Return (x, y) of the center of cell containing provided text 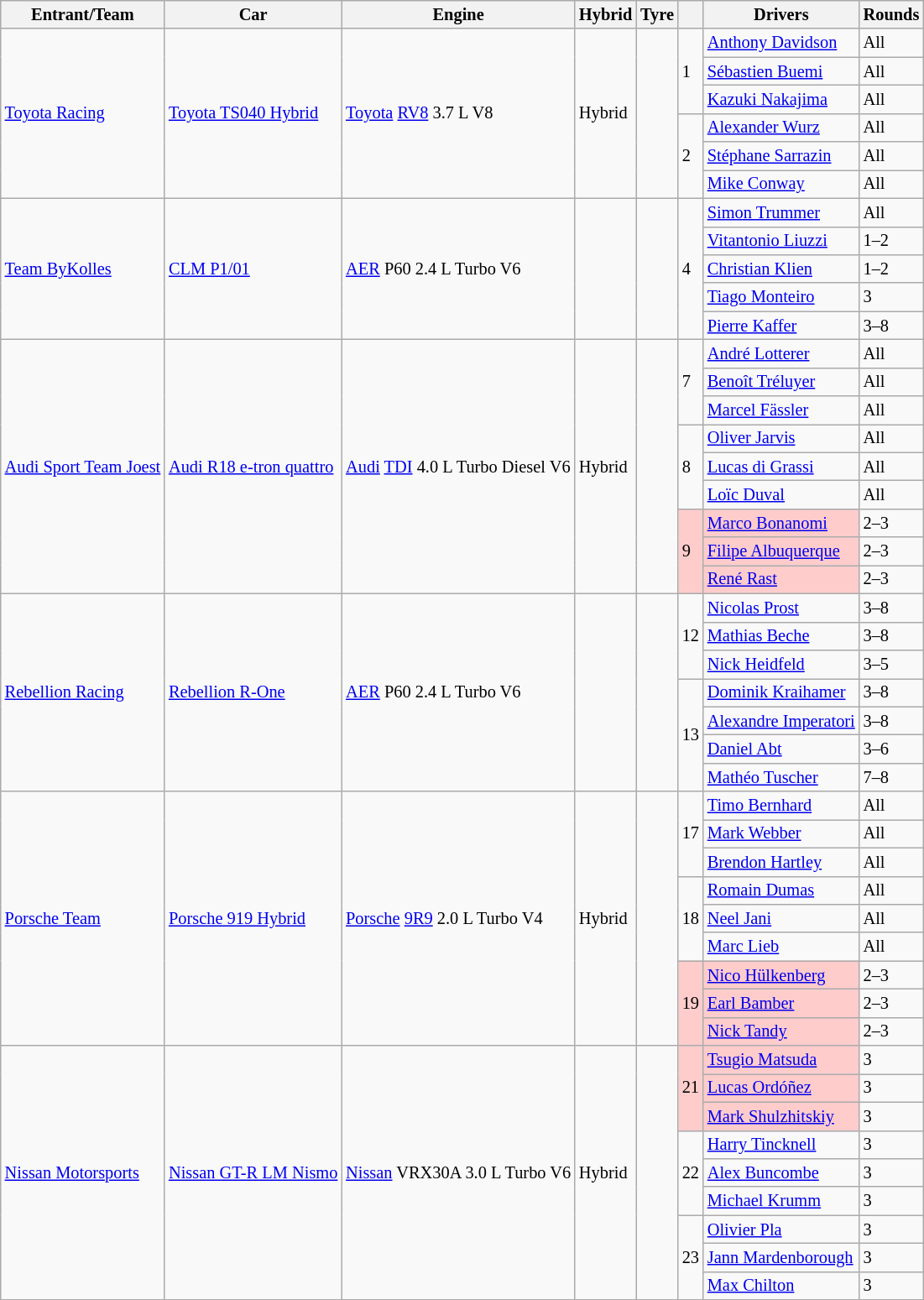
Mathias Beche (781, 636)
Brendon Hartley (781, 862)
23 (691, 1257)
Harry Tincknell (781, 1145)
Sébastien Buemi (781, 71)
Nissan Motorsports (82, 1173)
18 (691, 918)
Filipe Albuquerque (781, 551)
Porsche 9R9 2.0 L Turbo V4 (458, 918)
Pierre Kaffer (781, 326)
Stéphane Sarrazin (781, 156)
Timo Bernhard (781, 806)
Oliver Jarvis (781, 438)
Anthony Davidson (781, 43)
Rounds (891, 14)
Rebellion Racing (82, 692)
Toyota RV8 3.7 L V8 (458, 113)
Romain Dumas (781, 890)
Porsche Team (82, 918)
Lucas di Grassi (781, 467)
Nick Tandy (781, 1031)
Simon Trummer (781, 212)
Lucas Ordóñez (781, 1088)
7–8 (891, 777)
Porsche 919 Hybrid (253, 918)
Marc Lieb (781, 947)
4 (691, 269)
Team ByKolles (82, 269)
Dominik Kraihamer (781, 692)
Toyota TS040 Hybrid (253, 113)
Marco Bonanomi (781, 523)
Benoît Tréluyer (781, 382)
Car (253, 14)
Entrant/Team (82, 14)
Nicolas Prost (781, 608)
Michael Krumm (781, 1201)
9 (691, 551)
Max Chilton (781, 1286)
Tiago Monteiro (781, 297)
Tsugio Matsuda (781, 1060)
Engine (458, 14)
Audi Sport Team Joest (82, 467)
Audi R18 e-tron quattro (253, 467)
Mark Shulzhitskiy (781, 1116)
17 (691, 834)
Daniel Abt (781, 749)
7 (691, 381)
1 (691, 70)
Toyota Racing (82, 113)
Nissan GT-R LM Nismo (253, 1173)
3–5 (891, 664)
Mark Webber (781, 833)
Earl Bamber (781, 1003)
Nico Hülkenberg (781, 975)
21 (691, 1088)
Drivers (781, 14)
Rebellion R-One (253, 692)
13 (691, 735)
2 (691, 156)
André Lotterer (781, 353)
Nick Heidfeld (781, 664)
Alexandre Imperatori (781, 721)
Olivier Pla (781, 1230)
8 (691, 467)
3–6 (891, 749)
Jann Mardenborough (781, 1257)
Alexander Wurz (781, 128)
22 (691, 1173)
12 (691, 636)
Neel Jani (781, 918)
Mike Conway (781, 184)
René Rast (781, 579)
Audi TDI 4.0 L Turbo Diesel V6 (458, 467)
Vitantonio Liuzzi (781, 241)
Alex Buncombe (781, 1172)
Marcel Fässler (781, 410)
Loïc Duval (781, 494)
Nissan VRX30A 3.0 L Turbo V6 (458, 1173)
CLM P1/01 (253, 269)
Christian Klien (781, 269)
Kazuki Nakajima (781, 99)
Tyre (657, 14)
Mathéo Tuscher (781, 777)
19 (691, 1004)
